Pinpoint the cell where the given text exists, returning its [X, Y] midpoint coordinate. 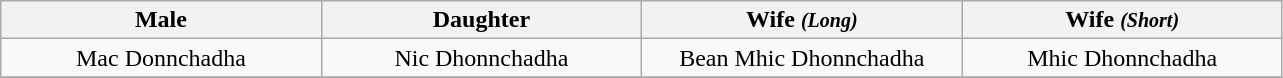
Wife (Long) [802, 20]
Bean Mhic Dhonnchadha [802, 58]
Mhic Dhonnchadha [1122, 58]
Male [161, 20]
Mac Donnchadha [161, 58]
Wife (Short) [1122, 20]
Nic Dhonnchadha [481, 58]
Daughter [481, 20]
